Find where the given text appears and provide that cell's center as (X, Y) coordinate. 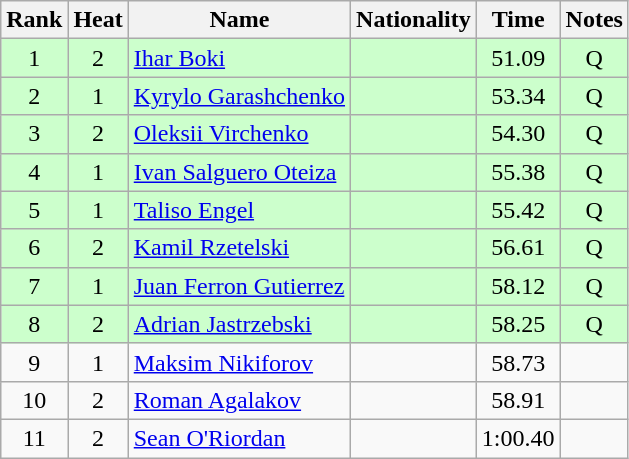
Name (239, 20)
Rank (34, 20)
Kyrylo Garashchenko (239, 96)
58.73 (518, 362)
3 (34, 134)
56.61 (518, 248)
Time (518, 20)
Maksim Nikiforov (239, 362)
53.34 (518, 96)
10 (34, 400)
9 (34, 362)
Notes (594, 20)
Roman Agalakov (239, 400)
Juan Ferron Gutierrez (239, 286)
55.42 (518, 210)
8 (34, 324)
Adrian Jastrzebski (239, 324)
5 (34, 210)
1:00.40 (518, 438)
Heat (98, 20)
54.30 (518, 134)
Kamil Rzetelski (239, 248)
Taliso Engel (239, 210)
Ivan Salguero Oteiza (239, 172)
7 (34, 286)
58.25 (518, 324)
58.91 (518, 400)
Sean O'Riordan (239, 438)
Oleksii Virchenko (239, 134)
Nationality (414, 20)
11 (34, 438)
Ihar Boki (239, 58)
58.12 (518, 286)
51.09 (518, 58)
4 (34, 172)
55.38 (518, 172)
6 (34, 248)
